Output the (X, Y) coordinate of the center of the cell containing the given text.  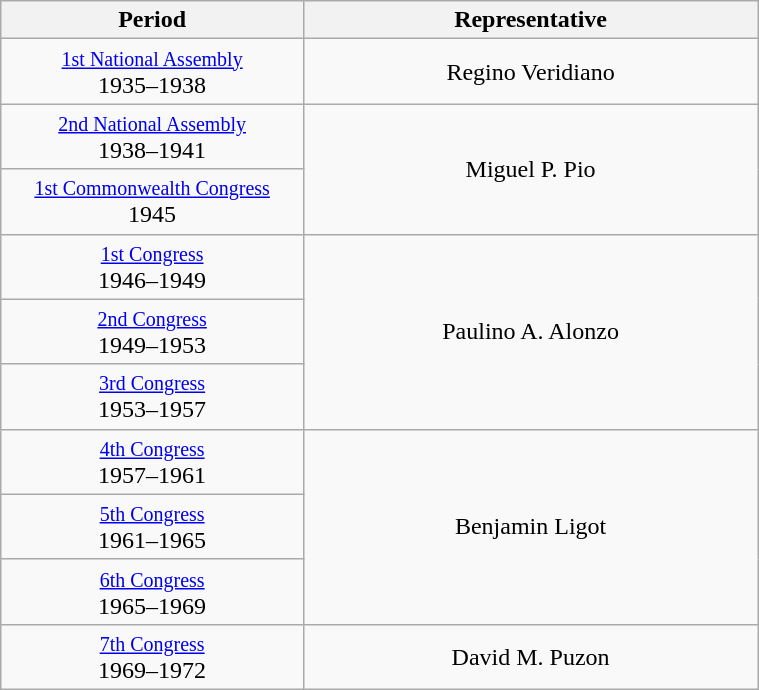
Miguel P. Pio (530, 169)
Period (152, 20)
Paulino A. Alonzo (530, 332)
2nd National Assembly1938–1941 (152, 136)
2nd Congress1949–1953 (152, 332)
3rd Congress1953–1957 (152, 396)
1st Congress1946–1949 (152, 266)
4th Congress1957–1961 (152, 462)
7th Congress1969–1972 (152, 656)
Representative (530, 20)
David M. Puzon (530, 656)
5th Congress1961–1965 (152, 526)
1st Commonwealth Congress1945 (152, 202)
1st National Assembly1935–1938 (152, 72)
Regino Veridiano (530, 72)
6th Congress1965–1969 (152, 592)
Benjamin Ligot (530, 526)
